From the cell containing the given text, extract its center point as (X, Y) coordinate. 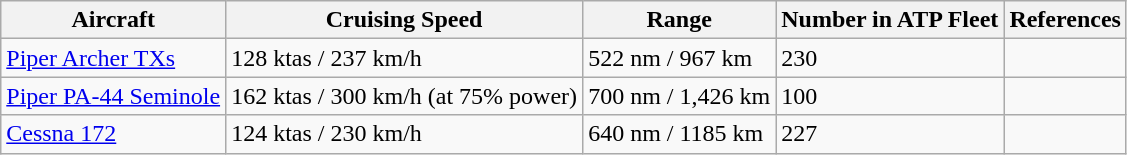
Cruising Speed (404, 20)
128 ktas / 237 km/h (404, 58)
Cessna 172 (114, 134)
522 nm / 967 km (680, 58)
Piper PA-44 Seminole (114, 96)
Piper Archer TXs (114, 58)
Range (680, 20)
227 (890, 134)
References (1066, 20)
162 ktas / 300 km/h (at 75% power) (404, 96)
100 (890, 96)
230 (890, 58)
124 ktas / 230 km/h (404, 134)
700 nm / 1,426 km (680, 96)
Number in ATP Fleet (890, 20)
640 nm / 1185 km (680, 134)
Aircraft (114, 20)
